For the text-containing cell, return its midpoint in (x, y) coordinate format. 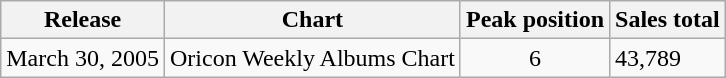
March 30, 2005 (83, 58)
Peak position (534, 20)
Chart (312, 20)
Sales total (668, 20)
Oricon Weekly Albums Chart (312, 58)
43,789 (668, 58)
6 (534, 58)
Release (83, 20)
